From the cell containing the given text, extract its center point as (X, Y) coordinate. 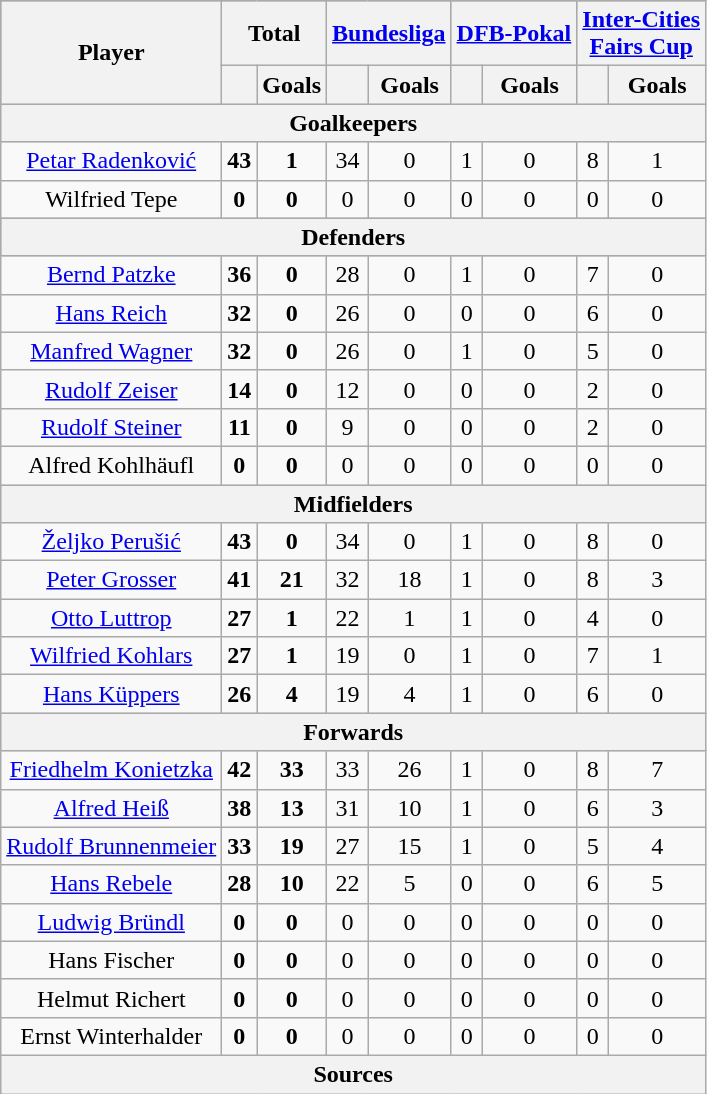
Otto Luttrop (112, 618)
31 (348, 808)
14 (240, 389)
Hans Rebele (112, 884)
Total (274, 34)
Hans Reich (112, 313)
41 (240, 580)
Rudolf Zeiser (112, 389)
Hans Fischer (112, 960)
DFB-Pokal (514, 34)
13 (292, 808)
Ernst Winterhalder (112, 1036)
Sources (354, 1074)
Inter-CitiesFairs Cup (642, 34)
Hans Küppers (112, 694)
36 (240, 275)
Goalkeepers (354, 123)
15 (410, 846)
Midfielders (354, 503)
Rudolf Brunnenmeier (112, 846)
Wilfried Tepe (112, 199)
Petar Radenković (112, 161)
18 (410, 580)
Bundesliga (389, 34)
Manfred Wagner (112, 351)
38 (240, 808)
Peter Grosser (112, 580)
Player (112, 52)
Friedhelm Konietzka (112, 770)
Ludwig Bründl (112, 922)
Helmut Richert (112, 998)
Alfred Kohlhäufl (112, 465)
11 (240, 427)
Rudolf Steiner (112, 427)
Alfred Heiß (112, 808)
12 (348, 389)
9 (348, 427)
21 (292, 580)
Defenders (354, 237)
Wilfried Kohlars (112, 656)
Željko Perušić (112, 542)
42 (240, 770)
Forwards (354, 732)
Bernd Patzke (112, 275)
